From the cell containing the given text, extract its center point as [x, y] coordinate. 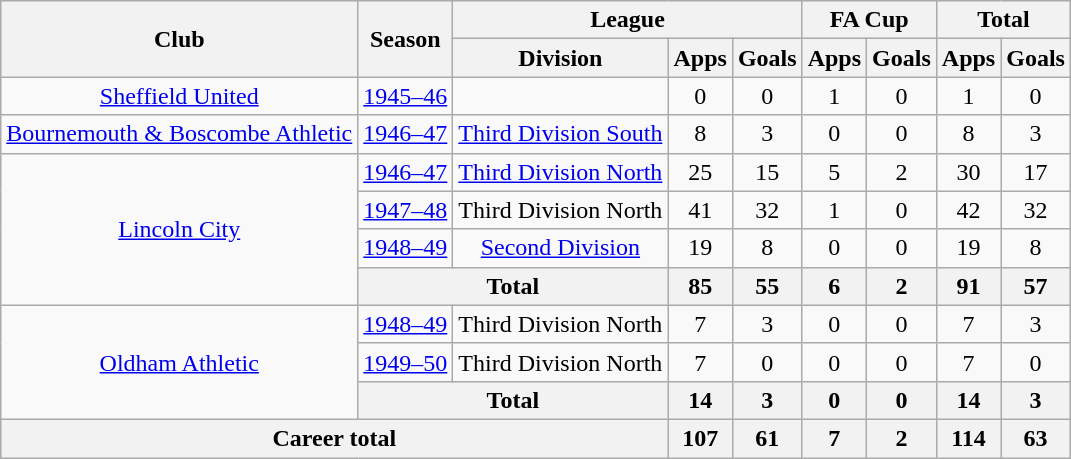
5 [834, 172]
Third Division South [560, 134]
91 [968, 286]
FA Cup [869, 20]
Career total [334, 438]
Lincoln City [180, 229]
55 [767, 286]
Club [180, 39]
1949–50 [406, 362]
Sheffield United [180, 96]
Oldham Athletic [180, 362]
85 [700, 286]
57 [1036, 286]
Division [560, 58]
Second Division [560, 248]
17 [1036, 172]
41 [700, 210]
Bournemouth & Boscombe Athletic [180, 134]
6 [834, 286]
107 [700, 438]
30 [968, 172]
25 [700, 172]
League [628, 20]
63 [1036, 438]
15 [767, 172]
61 [767, 438]
1947–48 [406, 210]
42 [968, 210]
114 [968, 438]
1945–46 [406, 96]
Season [406, 39]
